Search for the cell housing the specified text and yield its [X, Y] center coordinate. 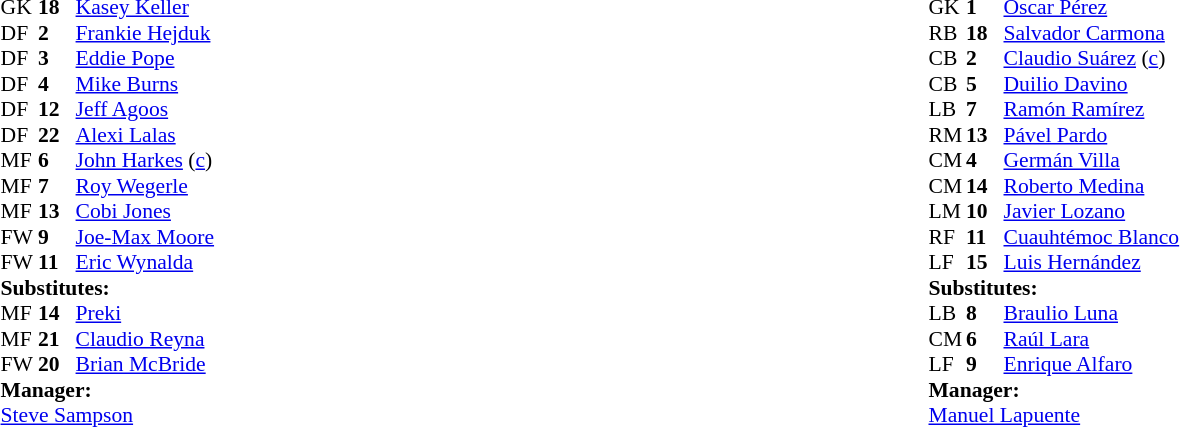
Mike Burns [145, 84]
15 [985, 263]
Claudio Reyna [145, 339]
20 [57, 365]
21 [57, 339]
Luis Hernández [1092, 263]
18 [985, 33]
Javier Lozano [1092, 211]
Frankie Hejduk [145, 33]
Cobi Jones [145, 211]
Braulio Luna [1092, 313]
RB [947, 33]
Jeff Agoos [145, 109]
LM [947, 211]
3 [57, 59]
Enrique Alfaro [1092, 365]
RF [947, 237]
Raúl Lara [1092, 339]
Duilio Davino [1092, 84]
Alexi Lalas [145, 135]
22 [57, 135]
Roberto Medina [1092, 186]
8 [985, 313]
Cuauhtémoc Blanco [1092, 237]
Salvador Carmona [1092, 33]
10 [985, 211]
Claudio Suárez (c) [1092, 59]
Brian McBride [145, 365]
Eric Wynalda [145, 263]
Preki [145, 313]
Joe-Max Moore [145, 237]
Pável Pardo [1092, 135]
Roy Wegerle [145, 186]
Ramón Ramírez [1092, 109]
John Harkes (c) [145, 161]
Germán Villa [1092, 161]
Eddie Pope [145, 59]
5 [985, 84]
12 [57, 109]
RM [947, 135]
